Provide the (x, y) coordinate of the cell's center where the given text is located.  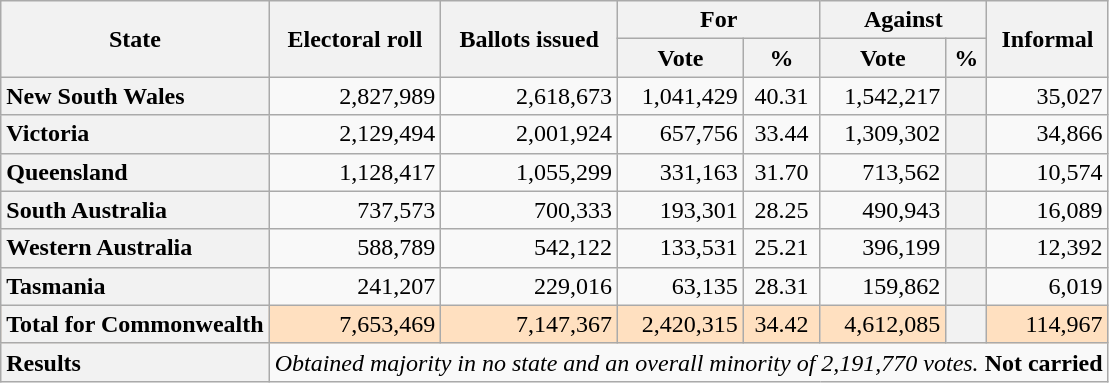
114,967 (1048, 324)
542,122 (530, 248)
1,542,217 (883, 96)
Ballots issued (530, 39)
1,309,302 (883, 134)
Tasmania (135, 286)
241,207 (355, 286)
6,019 (1048, 286)
33.44 (781, 134)
2,827,989 (355, 96)
1,055,299 (530, 172)
2,618,673 (530, 96)
229,016 (530, 286)
Western Australia (135, 248)
7,147,367 (530, 324)
34,866 (1048, 134)
Queensland (135, 172)
588,789 (355, 248)
396,199 (883, 248)
7,653,469 (355, 324)
737,573 (355, 210)
28.31 (781, 286)
2,420,315 (681, 324)
Electoral roll (355, 39)
1,128,417 (355, 172)
New South Wales (135, 96)
34.42 (781, 324)
12,392 (1048, 248)
25.21 (781, 248)
193,301 (681, 210)
16,089 (1048, 210)
South Australia (135, 210)
35,027 (1048, 96)
700,333 (530, 210)
490,943 (883, 210)
31.70 (781, 172)
2,001,924 (530, 134)
657,756 (681, 134)
1,041,429 (681, 96)
Obtained majority in no state and an overall minority of 2,191,770 votes. Not carried (688, 362)
Against (904, 20)
713,562 (883, 172)
Informal (1048, 39)
State (135, 39)
10,574 (1048, 172)
28.25 (781, 210)
Total for Commonwealth (135, 324)
Results (135, 362)
4,612,085 (883, 324)
63,135 (681, 286)
Victoria (135, 134)
133,531 (681, 248)
159,862 (883, 286)
For (719, 20)
40.31 (781, 96)
2,129,494 (355, 134)
331,163 (681, 172)
